Return the [X, Y] coordinate for the center point of the cell that contains the specified text.  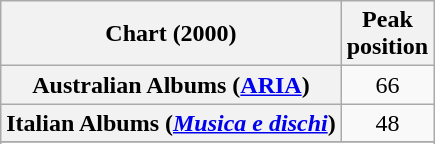
Peakposition [387, 34]
Australian Albums (ARIA) [171, 85]
Chart (2000) [171, 34]
66 [387, 85]
48 [387, 123]
Italian Albums (Musica e dischi) [171, 123]
